Identify which cell holds the provided text, then report its (x, y) central coordinate. 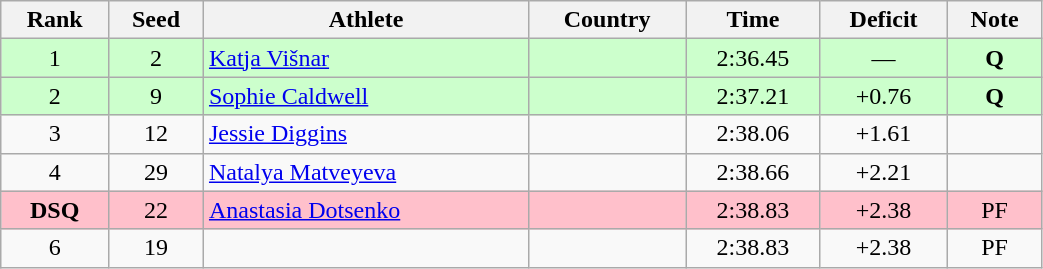
12 (156, 134)
Jessie Diggins (366, 134)
2:38.66 (754, 172)
DSQ (55, 210)
4 (55, 172)
+0.76 (884, 96)
2:36.45 (754, 58)
Deficit (884, 20)
— (884, 58)
Country (608, 20)
22 (156, 210)
+1.61 (884, 134)
1 (55, 58)
Time (754, 20)
Katja Višnar (366, 58)
Anastasia Dotsenko (366, 210)
19 (156, 248)
Note (994, 20)
3 (55, 134)
+2.21 (884, 172)
Athlete (366, 20)
Sophie Caldwell (366, 96)
2:37.21 (754, 96)
9 (156, 96)
Rank (55, 20)
Natalya Matveyeva (366, 172)
Seed (156, 20)
2:38.06 (754, 134)
6 (55, 248)
29 (156, 172)
